Locate the cell with the specified text and output its (X, Y) center coordinate. 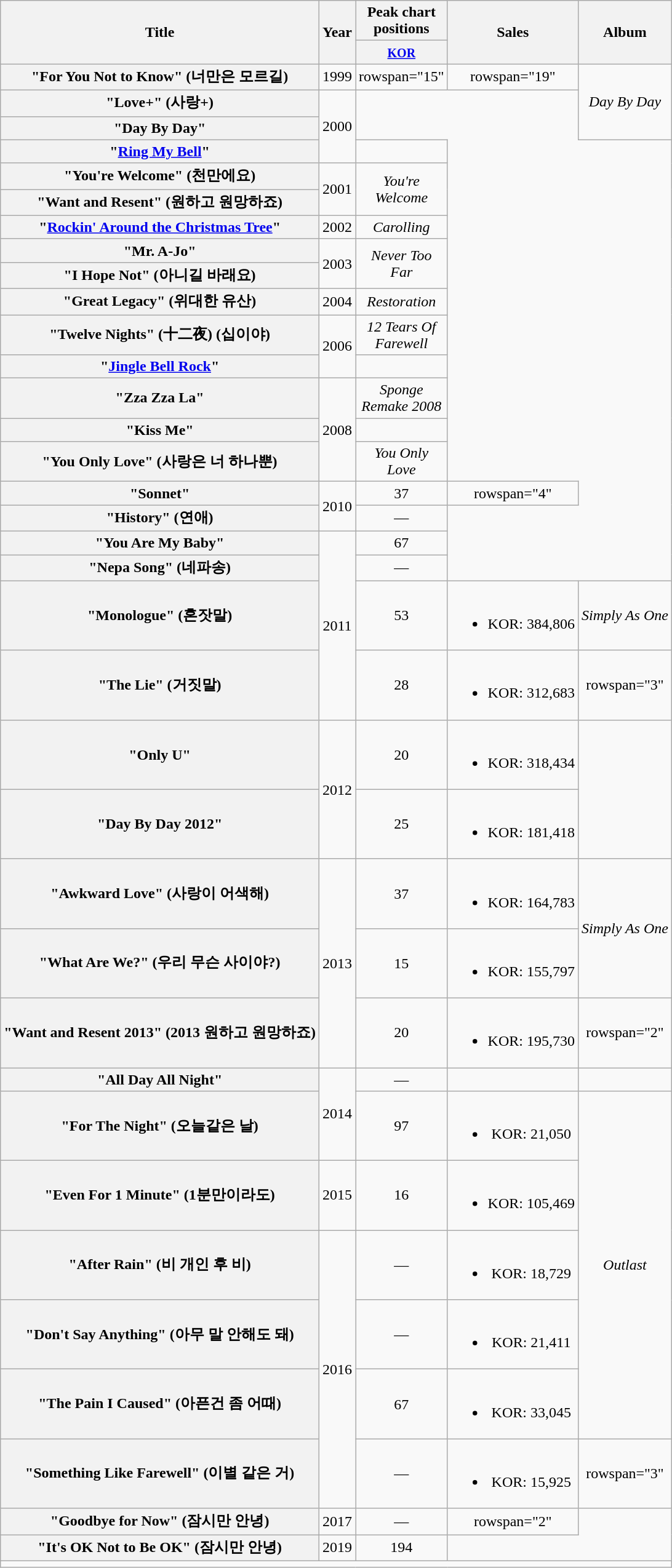
"You're Welcome" (천만에요) (160, 176)
"Kiss Me" (160, 430)
Carolling (402, 227)
2011 (337, 625)
97 (402, 1126)
"For You Not to Know" (너만은 모르길) (160, 78)
"Day By Day 2012" (160, 824)
KOR: 181,418 (513, 824)
2006 (337, 347)
1999 (337, 78)
"Monologue" (혼잣말) (160, 615)
Sponge Remake 2008 (402, 399)
Outlast (625, 1265)
"Goodbye for Now" (잠시만 안녕) (160, 1522)
KOR: 318,434 (513, 754)
KOR: 195,730 (513, 1032)
"Awkward Love" (사랑이 어색해) (160, 893)
KOR: 18,729 (513, 1265)
2015 (337, 1196)
Title (160, 32)
Year (337, 32)
"You Only Love" (사랑은 너 하나뿐) (160, 461)
KOR (402, 52)
rowspan="19" (513, 78)
2014 (337, 1115)
"You Are My Baby" (160, 543)
rowspan="15" (402, 78)
Sales (513, 32)
"Love+" (사랑+) (160, 103)
"After Rain" (비 개인 후 비) (160, 1265)
"The Lie" (거짓말) (160, 685)
KOR: 164,783 (513, 893)
"Want and Resent 2013" (2013 원하고 원망하죠) (160, 1032)
2004 (337, 301)
"Only U" (160, 754)
"Twelve Nights" (十二夜) (십이야) (160, 335)
You're Welcome (402, 189)
You Only Love (402, 461)
2002 (337, 227)
2003 (337, 263)
2001 (337, 189)
"Even For 1 Minute" (1분만이라도) (160, 1196)
"Rockin' Around the Christmas Tree" (160, 227)
KOR: 155,797 (513, 963)
Album (625, 32)
"Don't Say Anything" (아무 말 안해도 돼) (160, 1335)
Never Too Far (402, 263)
KOR: 33,045 (513, 1404)
"Mr. A-Jo" (160, 250)
"Sonnet" (160, 493)
Peak chart positions (402, 21)
2016 (337, 1369)
rowspan="4" (513, 493)
2017 (337, 1522)
2000 (337, 127)
2008 (337, 430)
"Nepa Song" (네파송) (160, 568)
16 (402, 1196)
15 (402, 963)
"All Day All Night" (160, 1080)
25 (402, 824)
53 (402, 615)
KOR: 384,806 (513, 615)
12 Tears Of Farewell (402, 335)
2012 (337, 789)
"Great Legacy" (위대한 유산) (160, 301)
KOR: 15,925 (513, 1474)
"It's OK Not to Be OK" (잠시만 안녕) (160, 1548)
"Ring My Bell" (160, 151)
"Something Like Farewell" (이별 같은 거) (160, 1474)
KOR: 21,411 (513, 1335)
KOR: 21,050 (513, 1126)
"Want and Resent" (원하고 원망하죠) (160, 203)
Restoration (402, 301)
2010 (337, 507)
194 (402, 1548)
"Day By Day" (160, 128)
2013 (337, 963)
28 (402, 685)
"History" (연애) (160, 518)
"The Pain I Caused" (아픈건 좀 어때) (160, 1404)
"What Are We?" (우리 무슨 사이야?) (160, 963)
"Jingle Bell Rock" (160, 367)
"For The Night" (오늘같은 날) (160, 1126)
"I Hope Not" (아니길 바래요) (160, 276)
Day By Day (625, 102)
KOR: 312,683 (513, 685)
KOR: 105,469 (513, 1196)
"Zza Zza La" (160, 399)
2019 (337, 1548)
